Find where the given text appears and provide that cell's center as [X, Y] coordinate. 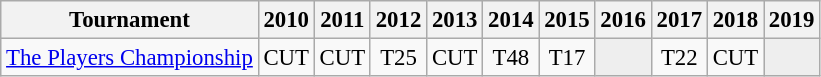
The Players Championship [130, 58]
2011 [342, 20]
2017 [679, 20]
T17 [567, 58]
2013 [455, 20]
2019 [792, 20]
2010 [286, 20]
2012 [398, 20]
2016 [623, 20]
T22 [679, 58]
T25 [398, 58]
Tournament [130, 20]
2015 [567, 20]
2018 [735, 20]
2014 [511, 20]
T48 [511, 58]
